Pinpoint the cell where the given text exists, returning its [X, Y] midpoint coordinate. 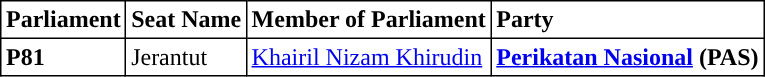
Seat Name [186, 20]
P81 [64, 57]
Parliament [64, 20]
Khairil Nizam Khirudin [368, 57]
Jerantut [186, 57]
Party [628, 20]
Member of Parliament [368, 20]
Perikatan Nasional (PAS) [628, 57]
